Identify which cell holds the provided text, then report its [X, Y] central coordinate. 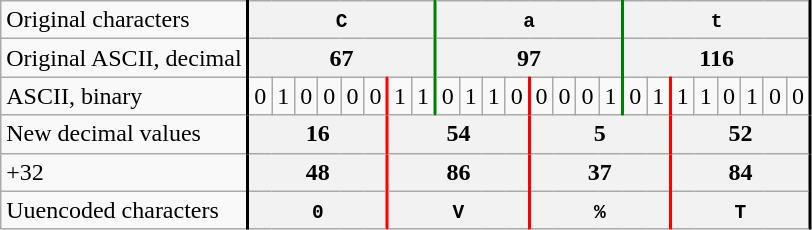
t [717, 20]
V [458, 210]
37 [600, 172]
Original ASCII, decimal [124, 58]
54 [458, 134]
ASCII, binary [124, 96]
New decimal values [124, 134]
86 [458, 172]
5 [600, 134]
97 [529, 58]
C [342, 20]
48 [318, 172]
52 [740, 134]
a [529, 20]
16 [318, 134]
67 [342, 58]
Uuencoded characters [124, 210]
% [600, 210]
84 [740, 172]
Original characters [124, 20]
116 [717, 58]
+32 [124, 172]
T [740, 210]
